Determine the (x, y) coordinate at the center of the cell enclosing the given text.  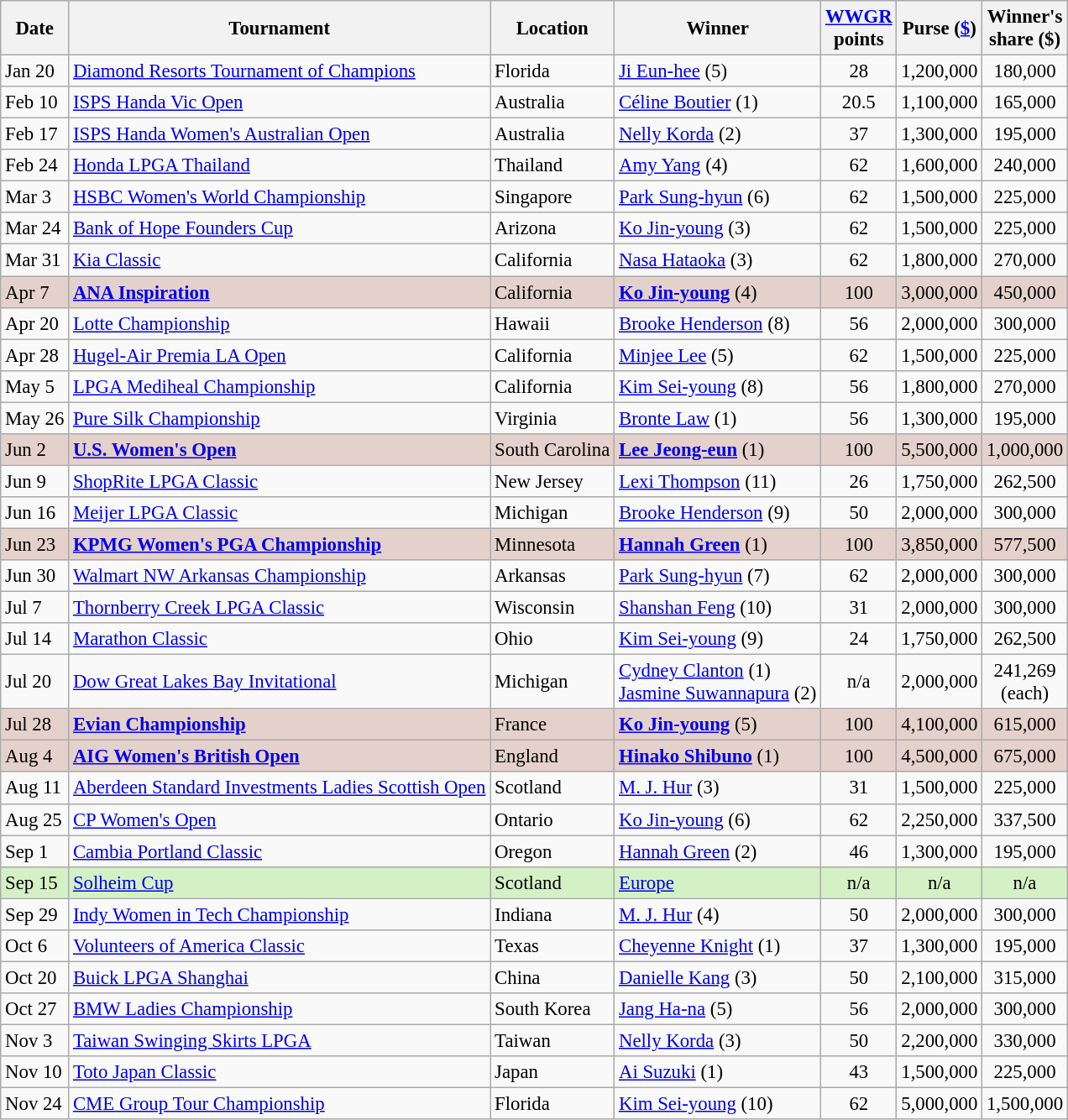
Volunteers of America Classic (280, 946)
Apr 28 (35, 355)
Ko Jin-young (6) (718, 819)
Oct 6 (35, 946)
Jan 20 (35, 71)
Texas (552, 946)
615,000 (1025, 725)
Meijer LPGA Classic (280, 513)
May 26 (35, 418)
Winner'sshare ($) (1025, 29)
Japan (552, 1072)
Nov 24 (35, 1104)
M. J. Hur (4) (718, 914)
Aug 25 (35, 819)
AIG Women's British Open (280, 756)
Indiana (552, 914)
Purse ($) (940, 29)
Jun 2 (35, 450)
Danielle Kang (3) (718, 977)
Aug 11 (35, 788)
LPGA Mediheal Championship (280, 386)
315,000 (1025, 977)
Solheim Cup (280, 882)
Jun 23 (35, 544)
Arizona (552, 229)
Europe (718, 882)
Hawaii (552, 323)
May 5 (35, 386)
New Jersey (552, 481)
Lotte Championship (280, 323)
Ko Jin-young (5) (718, 725)
Buick LPGA Shanghai (280, 977)
Winner (718, 29)
240,000 (1025, 165)
U.S. Women's Open (280, 450)
Jul 28 (35, 725)
5,500,000 (940, 450)
Jul 14 (35, 639)
Evian Championship (280, 725)
20.5 (859, 102)
South Korea (552, 1009)
France (552, 725)
Walmart NW Arkansas Championship (280, 576)
Mar 24 (35, 229)
675,000 (1025, 756)
ISPS Handa Women's Australian Open (280, 134)
Park Sung-hyun (6) (718, 197)
337,500 (1025, 819)
Feb 17 (35, 134)
Kia Classic (280, 260)
Brooke Henderson (9) (718, 513)
Brooke Henderson (8) (718, 323)
Ontario (552, 819)
Ko Jin-young (3) (718, 229)
Cheyenne Knight (1) (718, 946)
Apr 7 (35, 292)
24 (859, 639)
BMW Ladies Championship (280, 1009)
Lexi Thompson (11) (718, 481)
330,000 (1025, 1040)
Oct 27 (35, 1009)
Marathon Classic (280, 639)
46 (859, 851)
3,850,000 (940, 544)
450,000 (1025, 292)
Nasa Hataoka (3) (718, 260)
Jul 7 (35, 608)
Jun 30 (35, 576)
Ko Jin-young (4) (718, 292)
Diamond Resorts Tournament of Champions (280, 71)
Jul 20 (35, 682)
KPMG Women's PGA Championship (280, 544)
4,100,000 (940, 725)
Nelly Korda (2) (718, 134)
1,600,000 (940, 165)
Cydney Clanton (1) Jasmine Suwannapura (2) (718, 682)
Oct 20 (35, 977)
Minjee Lee (5) (718, 355)
Céline Boutier (1) (718, 102)
Hannah Green (1) (718, 544)
Nov 10 (35, 1072)
Ohio (552, 639)
Park Sung-hyun (7) (718, 576)
Toto Japan Classic (280, 1072)
Tournament (280, 29)
Kim Sei-young (9) (718, 639)
Mar 31 (35, 260)
M. J. Hur (3) (718, 788)
Jun 16 (35, 513)
Arkansas (552, 576)
Lee Jeong-eun (1) (718, 450)
China (552, 977)
Ji Eun-hee (5) (718, 71)
CP Women's Open (280, 819)
Bank of Hope Founders Cup (280, 229)
Sep 29 (35, 914)
165,000 (1025, 102)
Hugel-Air Premia LA Open (280, 355)
South Carolina (552, 450)
Dow Great Lakes Bay Invitational (280, 682)
577,500 (1025, 544)
Hinako Shibuno (1) (718, 756)
241,269(each) (1025, 682)
WWGRpoints (859, 29)
Amy Yang (4) (718, 165)
1,000,000 (1025, 450)
2,100,000 (940, 977)
Virginia (552, 418)
28 (859, 71)
England (552, 756)
Pure Silk Championship (280, 418)
Cambia Portland Classic (280, 851)
Bronte Law (1) (718, 418)
Apr 20 (35, 323)
Shanshan Feng (10) (718, 608)
CME Group Tour Championship (280, 1104)
Nov 3 (35, 1040)
ANA Inspiration (280, 292)
Location (552, 29)
Honda LPGA Thailand (280, 165)
Singapore (552, 197)
4,500,000 (940, 756)
Kim Sei-young (10) (718, 1104)
Aug 4 (35, 756)
180,000 (1025, 71)
1,200,000 (940, 71)
26 (859, 481)
ISPS Handa Vic Open (280, 102)
Hannah Green (2) (718, 851)
Aberdeen Standard Investments Ladies Scottish Open (280, 788)
Sep 15 (35, 882)
Taiwan Swinging Skirts LPGA (280, 1040)
2,250,000 (940, 819)
Date (35, 29)
Kim Sei-young (8) (718, 386)
Sep 1 (35, 851)
5,000,000 (940, 1104)
Feb 24 (35, 165)
Indy Women in Tech Championship (280, 914)
Mar 3 (35, 197)
3,000,000 (940, 292)
1,100,000 (940, 102)
Feb 10 (35, 102)
Oregon (552, 851)
Ai Suzuki (1) (718, 1072)
2,200,000 (940, 1040)
Thailand (552, 165)
Taiwan (552, 1040)
43 (859, 1072)
Jun 9 (35, 481)
HSBC Women's World Championship (280, 197)
ShopRite LPGA Classic (280, 481)
Nelly Korda (3) (718, 1040)
Wisconsin (552, 608)
Minnesota (552, 544)
Thornberry Creek LPGA Classic (280, 608)
Jang Ha-na (5) (718, 1009)
